Return the [x, y] coordinate for the center point of the cell that contains the specified text.  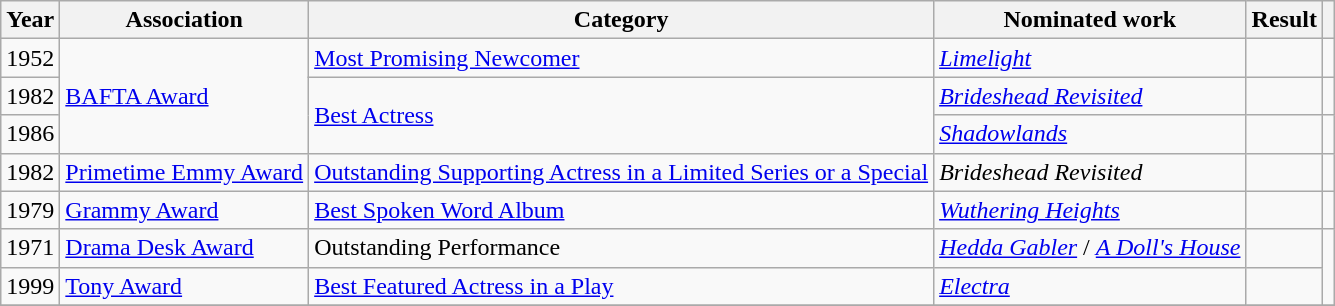
Limelight [1090, 58]
Outstanding Supporting Actress in a Limited Series or a Special [622, 172]
Best Actress [622, 115]
1979 [30, 210]
Hedda Gabler / A Doll's House [1090, 248]
Most Promising Newcomer [622, 58]
Result [1284, 20]
Outstanding Performance [622, 248]
Best Featured Actress in a Play [622, 286]
BAFTA Award [184, 96]
Primetime Emmy Award [184, 172]
1971 [30, 248]
1986 [30, 134]
Shadowlands [1090, 134]
Electra [1090, 286]
Year [30, 20]
Drama Desk Award [184, 248]
Nominated work [1090, 20]
Grammy Award [184, 210]
Wuthering Heights [1090, 210]
Tony Award [184, 286]
1999 [30, 286]
Association [184, 20]
1952 [30, 58]
Best Spoken Word Album [622, 210]
Category [622, 20]
